From the cell containing the given text, extract its center point as [X, Y] coordinate. 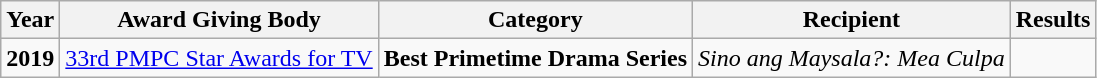
Year [30, 20]
Results [1053, 20]
Best Primetime Drama Series [535, 58]
Category [535, 20]
Award Giving Body [219, 20]
Sino ang Maysala?: Mea Culpa [852, 58]
33rd PMPC Star Awards for TV [219, 58]
2019 [30, 58]
Recipient [852, 20]
